Output the [x, y] coordinate of the center of the cell containing the given text.  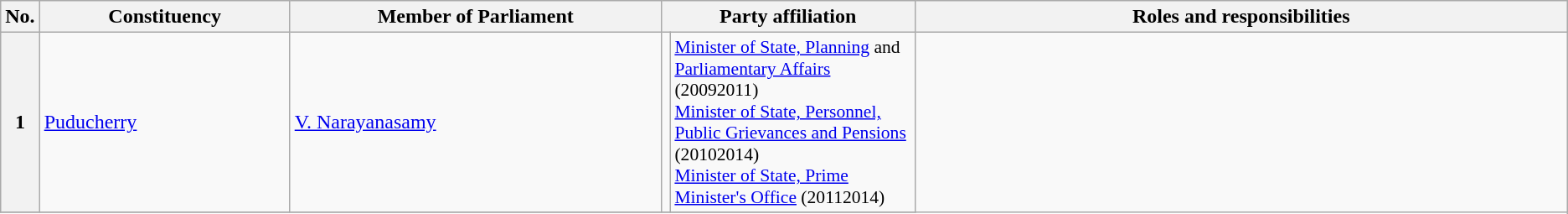
Constituency [164, 17]
Member of Parliament [476, 17]
Puducherry [164, 123]
Party affiliation [787, 17]
1 [20, 123]
V. Narayanasamy [476, 123]
Roles and responsibilities [1241, 17]
No. [20, 17]
